Output the (X, Y) coordinate of the center of the cell containing the given text.  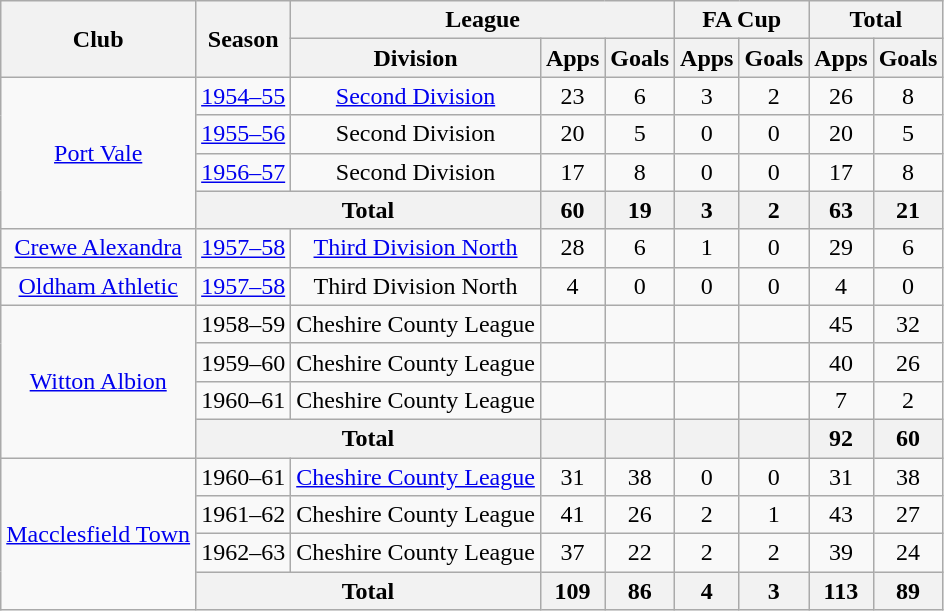
22 (640, 553)
Season (244, 39)
92 (841, 438)
Macclesfield Town (98, 534)
19 (640, 210)
109 (572, 591)
League (483, 20)
37 (572, 553)
Crewe Alexandra (98, 248)
23 (572, 96)
45 (841, 324)
7 (841, 400)
40 (841, 362)
Division (416, 58)
89 (908, 591)
Witton Albion (98, 381)
1955–56 (244, 134)
28 (572, 248)
1961–62 (244, 515)
Port Vale (98, 153)
41 (572, 515)
Oldham Athletic (98, 286)
63 (841, 210)
21 (908, 210)
39 (841, 553)
1956–57 (244, 172)
27 (908, 515)
FA Cup (742, 20)
Club (98, 39)
1958–59 (244, 324)
113 (841, 591)
1959–60 (244, 362)
1954–55 (244, 96)
43 (841, 515)
1962–63 (244, 553)
29 (841, 248)
86 (640, 591)
24 (908, 553)
32 (908, 324)
